Output the (x, y) coordinate of the center of the cell containing the given text.  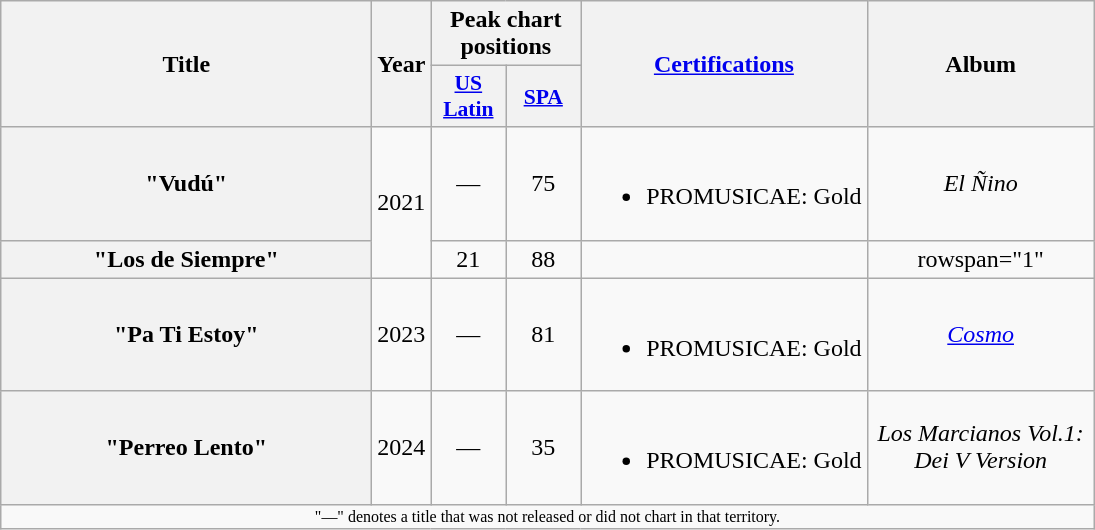
USLatin (468, 96)
Album (980, 64)
Certifications (724, 64)
Los Marcianos Vol.1: Dei V Version (980, 448)
"—" denotes a title that was not released or did not chart in that territory. (548, 516)
35 (544, 448)
"Los de Siempre" (186, 259)
"Pa Ti Estoy" (186, 334)
"Perreo Lento" (186, 448)
81 (544, 334)
2023 (402, 334)
rowspan="1" (980, 259)
75 (544, 184)
SPA (544, 96)
Cosmo (980, 334)
Peak chart positions (506, 34)
Title (186, 64)
2024 (402, 448)
88 (544, 259)
El Ñino (980, 184)
21 (468, 259)
2021 (402, 202)
Year (402, 64)
"Vudú" (186, 184)
